Extract the (x, y) coordinate from the center of the cell holding the provided text.  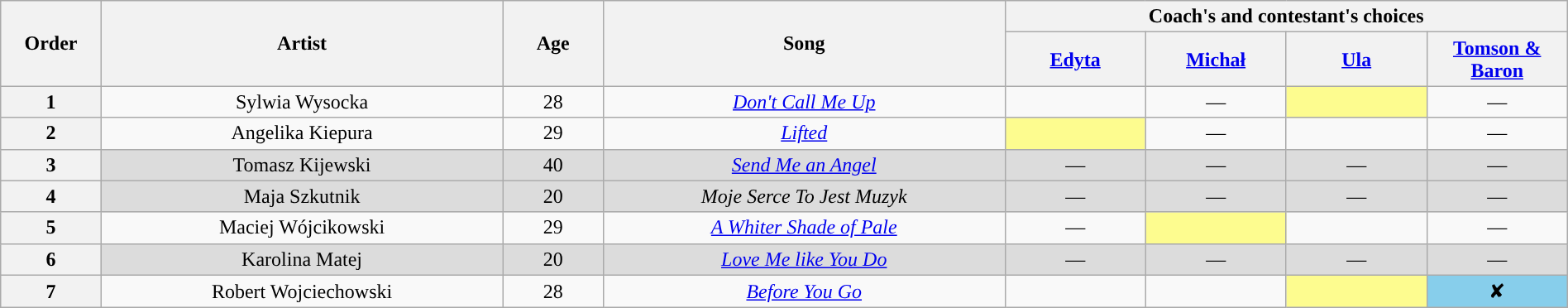
Maciej Wójcikowski (302, 228)
Song (804, 43)
Send Me an Angel (804, 165)
3 (51, 165)
6 (51, 259)
2 (51, 133)
Order (51, 43)
5 (51, 228)
Artist (302, 43)
Ula (1356, 60)
1 (51, 102)
Lifted (804, 133)
Before You Go (804, 291)
40 (552, 165)
7 (51, 291)
Coach's and contestant's choices (1286, 17)
Maja Szkutnik (302, 196)
Michał (1216, 60)
Love Me like You Do (804, 259)
Age (552, 43)
4 (51, 196)
Edyta (1075, 60)
Moje Serce To Jest Muzyk (804, 196)
A Whiter Shade of Pale (804, 228)
Karolina Matej (302, 259)
Angelika Kiepura (302, 133)
✘ (1497, 291)
Robert Wojciechowski (302, 291)
Sylwia Wysocka (302, 102)
Don't Call Me Up (804, 102)
Tomasz Kijewski (302, 165)
Tomson & Baron (1497, 60)
